Find where the given text appears and provide that cell's center as [x, y] coordinate. 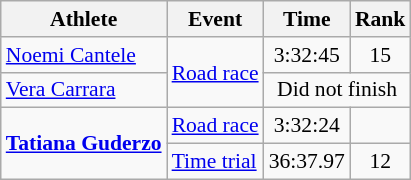
Rank [380, 19]
Athlete [84, 19]
3:32:45 [307, 55]
Vera Carrara [84, 90]
Time trial [216, 162]
Event [216, 19]
Noemi Cantele [84, 55]
Tatiana Guderzo [84, 144]
12 [380, 162]
36:37.97 [307, 162]
Did not finish [338, 90]
Time [307, 19]
15 [380, 55]
3:32:24 [307, 126]
